Capture the cell that displays the provided text and extract its (x, y) central coordinate. 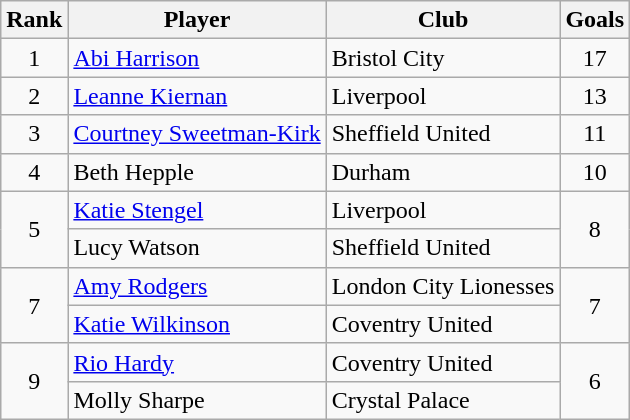
Goals (595, 20)
Abi Harrison (197, 58)
Player (197, 20)
Club (443, 20)
9 (34, 381)
Rank (34, 20)
17 (595, 58)
5 (34, 229)
Rio Hardy (197, 362)
Beth Hepple (197, 172)
4 (34, 172)
1 (34, 58)
Crystal Palace (443, 400)
Molly Sharpe (197, 400)
2 (34, 96)
Katie Wilkinson (197, 324)
8 (595, 229)
Courtney Sweetman-Kirk (197, 134)
Leanne Kiernan (197, 96)
10 (595, 172)
11 (595, 134)
13 (595, 96)
Lucy Watson (197, 248)
Katie Stengel (197, 210)
Durham (443, 172)
Amy Rodgers (197, 286)
Bristol City (443, 58)
3 (34, 134)
6 (595, 381)
London City Lionesses (443, 286)
